Output the [X, Y] coordinate of the center of the cell containing the given text.  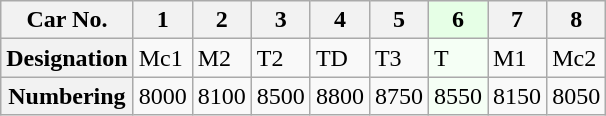
2 [222, 20]
Car No. [67, 20]
8050 [576, 96]
3 [280, 20]
5 [398, 20]
Mc1 [162, 58]
Mc2 [576, 58]
T [458, 58]
6 [458, 20]
8100 [222, 96]
8500 [280, 96]
1 [162, 20]
8550 [458, 96]
4 [340, 20]
M1 [518, 58]
T2 [280, 58]
8150 [518, 96]
M2 [222, 58]
8800 [340, 96]
8750 [398, 96]
Numbering [67, 96]
8 [576, 20]
7 [518, 20]
TD [340, 58]
8000 [162, 96]
T3 [398, 58]
Designation [67, 58]
